Identify which cell holds the provided text, then report its (x, y) central coordinate. 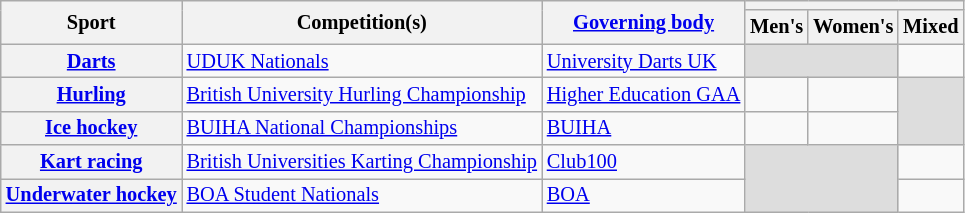
Hurling (92, 94)
UDUK Nationals (362, 61)
Kart racing (92, 162)
Ice hockey (92, 128)
Governing body (644, 22)
Club100 (644, 162)
Sport (92, 22)
Darts (92, 61)
Higher Education GAA (644, 94)
Men's (776, 27)
BOA (644, 195)
Mixed (930, 27)
British Universities Karting Championship (362, 162)
University Darts UK (644, 61)
BUIHA National Championships (362, 128)
BOA Student Nationals (362, 195)
Competition(s) (362, 22)
British University Hurling Championship (362, 94)
Women's (853, 27)
BUIHA (644, 128)
Underwater hockey (92, 195)
